Provide the (x, y) coordinate of the cell's center where the given text is located.  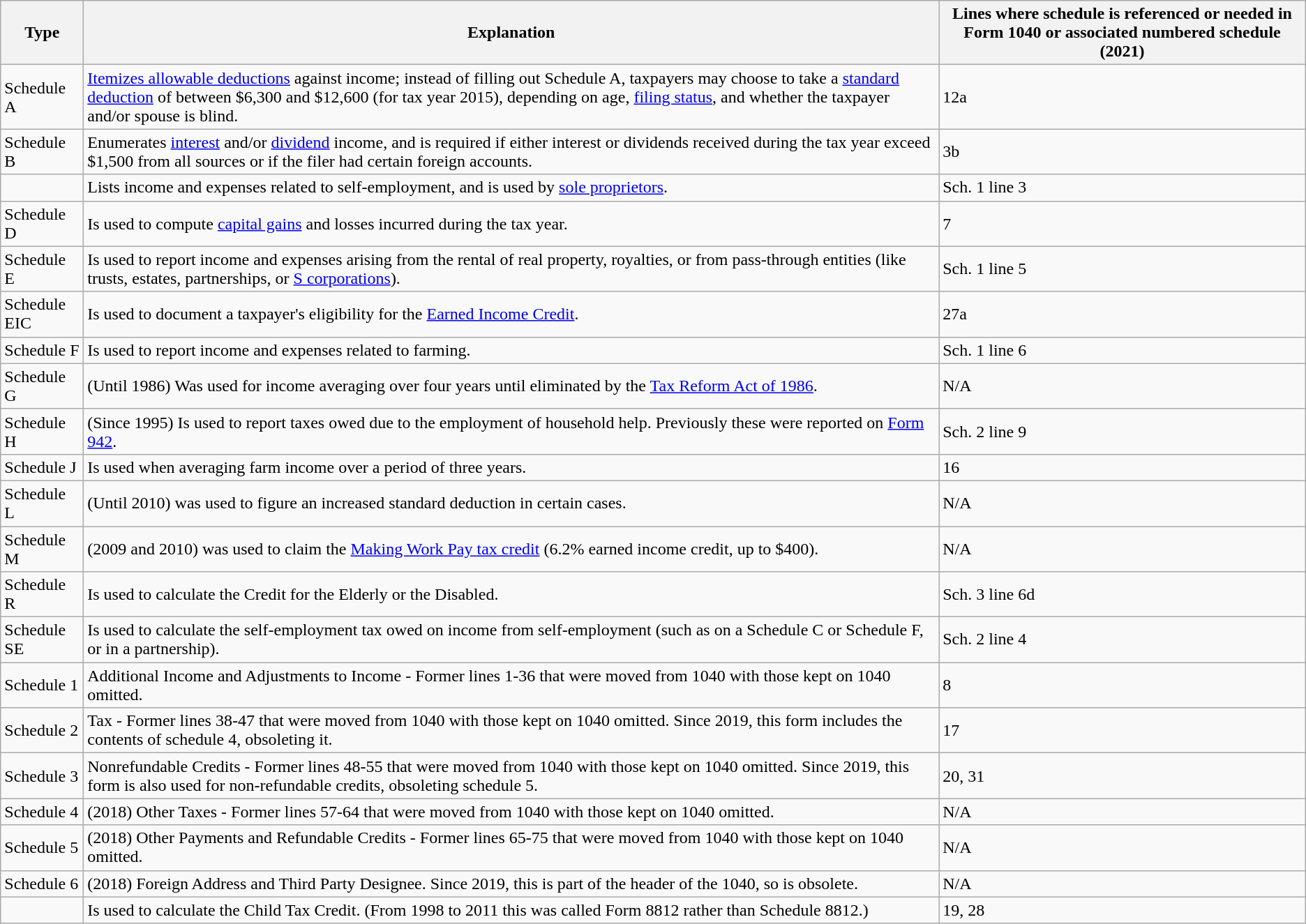
Schedule H (42, 431)
27a (1123, 314)
Sch. 1 line 3 (1123, 188)
12a (1123, 97)
Sch. 3 line 6d (1123, 594)
Type (42, 33)
Schedule SE (42, 640)
Schedule M (42, 548)
Schedule 5 (42, 848)
Schedule B (42, 152)
Lists income and expenses related to self-employment, and is used by sole proprietors. (511, 188)
Schedule J (42, 467)
(2018) Other Payments and Refundable Credits - Former lines 65-75 that were moved from 1040 with those kept on 1040 omitted. (511, 848)
Is used to compute capital gains and losses incurred during the tax year. (511, 223)
Schedule 4 (42, 812)
Schedule L (42, 503)
Is used to calculate the Credit for the Elderly or the Disabled. (511, 594)
Lines where schedule is referenced or needed in Form 1040 or associated numbered schedule (2021) (1123, 33)
Schedule A (42, 97)
Is used to calculate the Child Tax Credit. (From 1998 to 2011 this was called Form 8812 rather than Schedule 8812.) (511, 910)
(Until 2010) was used to figure an increased standard deduction in certain cases. (511, 503)
Additional Income and Adjustments to Income - Former lines 1-36 that were moved from 1040 with those kept on 1040 omitted. (511, 685)
Is used when averaging farm income over a period of three years. (511, 467)
Schedule D (42, 223)
Schedule 1 (42, 685)
Is used to report income and expenses related to farming. (511, 350)
3b (1123, 152)
Schedule EIC (42, 314)
8 (1123, 685)
Explanation (511, 33)
(Until 1986) Was used for income averaging over four years until eliminated by the Tax Reform Act of 1986. (511, 386)
Schedule 6 (42, 884)
Schedule F (42, 350)
Sch. 1 line 5 (1123, 269)
Sch. 1 line 6 (1123, 350)
Sch. 2 line 9 (1123, 431)
Schedule 2 (42, 731)
16 (1123, 467)
(2009 and 2010) was used to claim the Making Work Pay tax credit (6.2% earned income credit, up to $400). (511, 548)
7 (1123, 223)
17 (1123, 731)
Schedule E (42, 269)
Schedule G (42, 386)
Sch. 2 line 4 (1123, 640)
(2018) Foreign Address and Third Party Designee. Since 2019, this is part of the header of the 1040, so is obsolete. (511, 884)
Is used to calculate the self-employment tax owed on income from self-employment (such as on a Schedule C or Schedule F, or in a partnership). (511, 640)
(2018) Other Taxes - Former lines 57-64 that were moved from 1040 with those kept on 1040 omitted. (511, 812)
Is used to document a taxpayer's eligibility for the Earned Income Credit. (511, 314)
(Since 1995) Is used to report taxes owed due to the employment of household help. Previously these were reported on Form 942. (511, 431)
Schedule 3 (42, 775)
20, 31 (1123, 775)
19, 28 (1123, 910)
Schedule R (42, 594)
